Detect which cell encompasses the target text, then output its [X, Y] center coordinate. 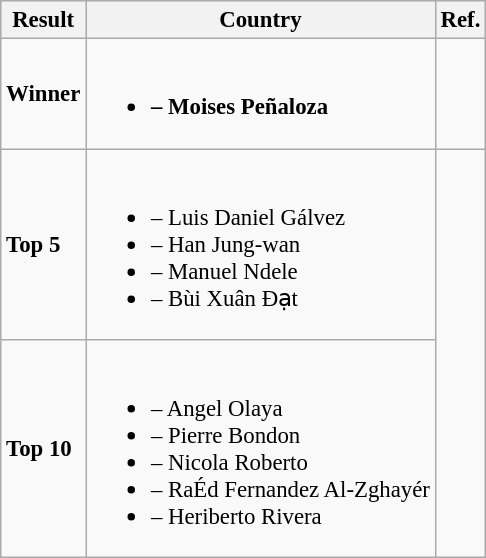
– Moises Peñaloza [261, 94]
Result [44, 20]
– Angel Olaya – Pierre Bondon – Nicola Roberto – RaÉd Fernandez Al-Zghayér – Heriberto Rivera [261, 449]
Top 10 [44, 449]
– Luis Daniel Gálvez – Han Jung-wan – Manuel Ndele – Bùi Xuân Đạt [261, 244]
Winner [44, 94]
Top 5 [44, 244]
Country [261, 20]
Ref. [460, 20]
